Extract the (X, Y) coordinate from the center of the cell holding the provided text.  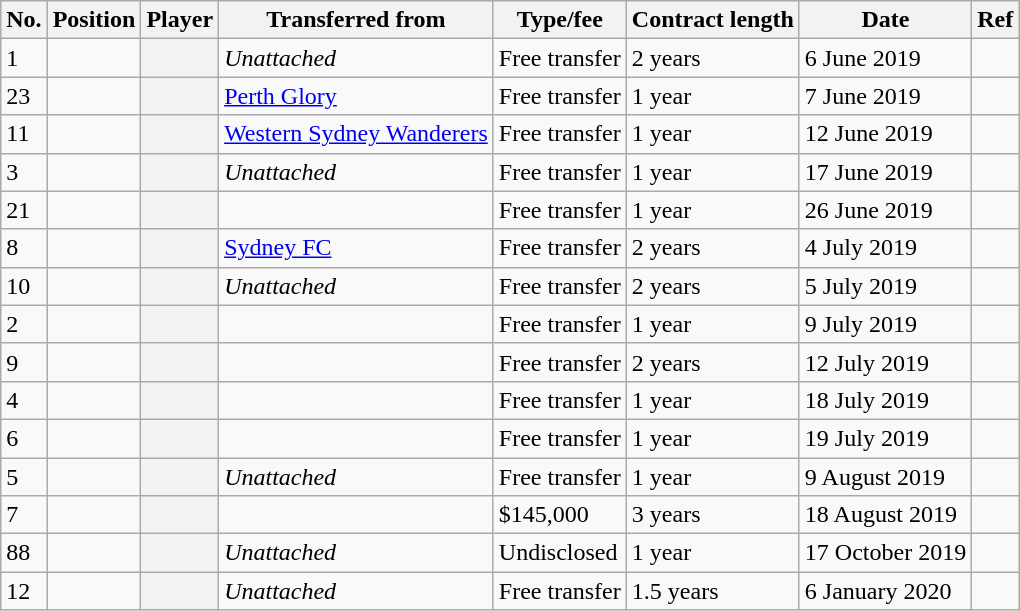
18 July 2019 (885, 400)
2 (24, 324)
Contract length (712, 20)
4 (24, 400)
6 (24, 438)
11 (24, 134)
Transferred from (356, 20)
17 June 2019 (885, 172)
7 June 2019 (885, 96)
9 August 2019 (885, 477)
Perth Glory (356, 96)
12 (24, 591)
Date (885, 20)
8 (24, 248)
26 June 2019 (885, 210)
3 (24, 172)
3 years (712, 515)
Western Sydney Wanderers (356, 134)
5 (24, 477)
21 (24, 210)
6 January 2020 (885, 591)
Type/fee (560, 20)
Ref (996, 20)
23 (24, 96)
4 July 2019 (885, 248)
$145,000 (560, 515)
88 (24, 553)
No. (24, 20)
9 July 2019 (885, 324)
Undisclosed (560, 553)
Sydney FC (356, 248)
7 (24, 515)
19 July 2019 (885, 438)
10 (24, 286)
6 June 2019 (885, 58)
1 (24, 58)
5 July 2019 (885, 286)
12 July 2019 (885, 362)
18 August 2019 (885, 515)
17 October 2019 (885, 553)
Position (94, 20)
Player (180, 20)
1.5 years (712, 591)
12 June 2019 (885, 134)
9 (24, 362)
